Provide the (X, Y) coordinate of the cell's center where the given text is located.  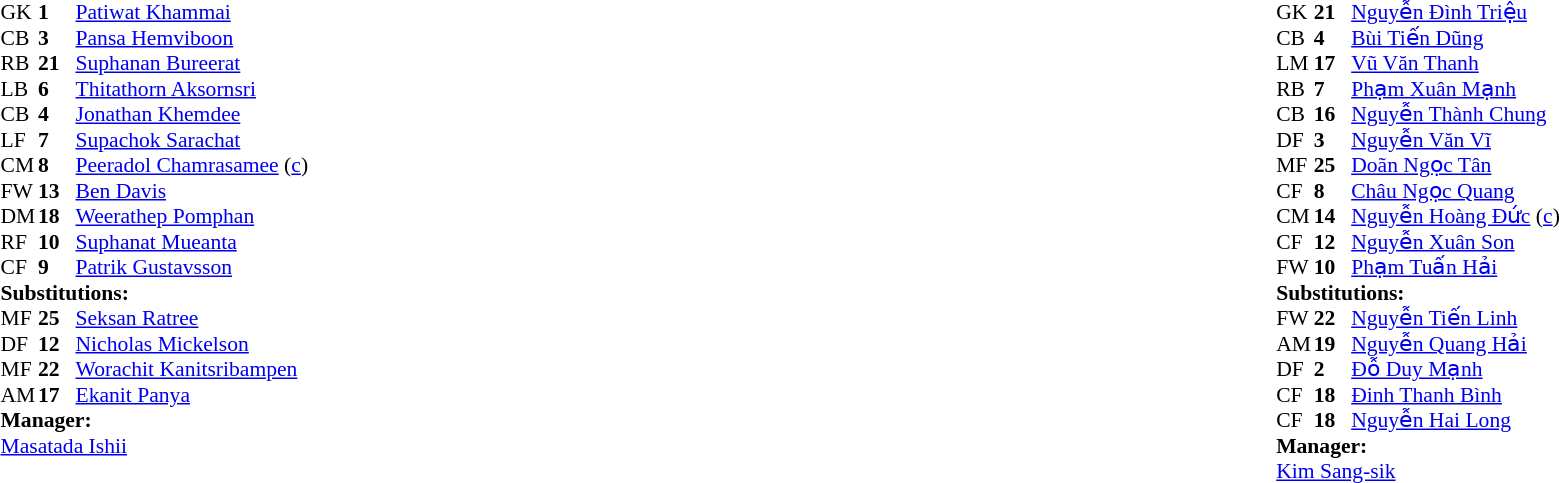
DM (19, 217)
Ekanit Panya (192, 395)
Weerathep Pomphan (192, 217)
Manager: (154, 421)
Seksan Ratree (192, 319)
Worachit Kanitsribampen (192, 369)
Peeradol Chamrasamee (c) (192, 165)
14 (1333, 217)
Supachok Sarachat (192, 140)
1 (57, 13)
Substitutions: (154, 293)
Nicholas Mickelson (192, 344)
Suphanan Bureerat (192, 63)
LM (1295, 63)
Ben Davis (192, 191)
13 (57, 191)
RF (19, 242)
Suphanat Mueanta (192, 242)
Patrik Gustavsson (192, 267)
Masatada Ishii (154, 446)
6 (57, 89)
19 (1333, 344)
Jonathan Khemdee (192, 115)
Thitathorn Aksornsri (192, 89)
Patiwat Khammai (192, 13)
2 (1333, 369)
Pansa Hemviboon (192, 38)
9 (57, 267)
16 (1333, 115)
LF (19, 140)
LB (19, 89)
